Locate the cell with the specified text and output its [X, Y] center coordinate. 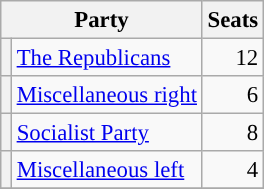
4 [232, 170]
Miscellaneous right [106, 95]
The Republicans [106, 58]
6 [232, 95]
12 [232, 58]
Seats [232, 20]
Socialist Party [106, 133]
Party [102, 20]
8 [232, 133]
Miscellaneous left [106, 170]
